Locate the cell with the specified text and output its [x, y] center coordinate. 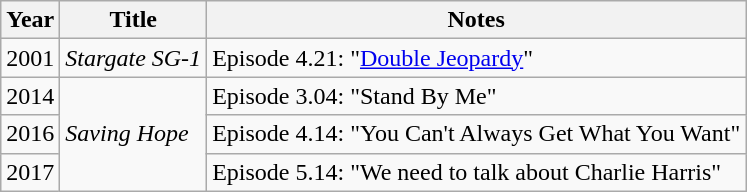
2001 [30, 58]
Year [30, 20]
Episode 3.04: "Stand By Me" [476, 96]
Title [134, 20]
2017 [30, 172]
Saving Hope [134, 134]
Episode 4.14: "You Can't Always Get What You Want" [476, 134]
2014 [30, 96]
Episode 5.14: "We need to talk about Charlie Harris" [476, 172]
Stargate SG-1 [134, 58]
Notes [476, 20]
Episode 4.21: "Double Jeopardy" [476, 58]
2016 [30, 134]
